Search for the cell housing the specified text and yield its [X, Y] center coordinate. 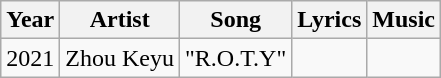
"R.O.T.Y" [236, 58]
2021 [30, 58]
Year [30, 20]
Music [404, 20]
Artist [120, 20]
Lyrics [330, 20]
Zhou Keyu [120, 58]
Song [236, 20]
